Find where the given text appears and provide that cell's center as (x, y) coordinate. 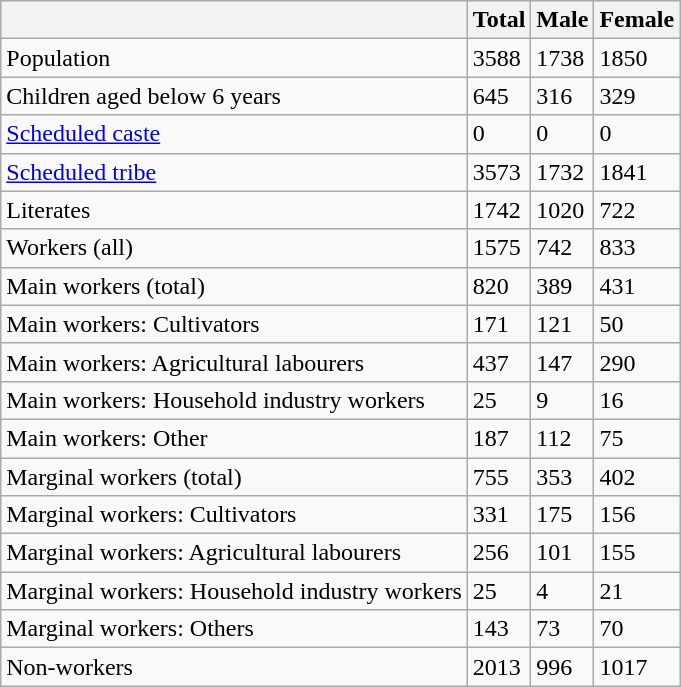
70 (637, 629)
820 (499, 286)
Total (499, 20)
Marginal workers: Others (234, 629)
Literates (234, 210)
121 (562, 324)
143 (499, 629)
331 (499, 515)
1742 (499, 210)
Workers (all) (234, 248)
Main workers: Other (234, 438)
996 (562, 667)
1738 (562, 58)
755 (499, 477)
Population (234, 58)
Female (637, 20)
833 (637, 248)
316 (562, 96)
329 (637, 96)
1020 (562, 210)
75 (637, 438)
722 (637, 210)
3588 (499, 58)
Marginal workers: Agricultural labourers (234, 553)
4 (562, 591)
290 (637, 362)
3573 (499, 172)
2013 (499, 667)
742 (562, 248)
437 (499, 362)
175 (562, 515)
389 (562, 286)
187 (499, 438)
155 (637, 553)
1575 (499, 248)
16 (637, 400)
402 (637, 477)
645 (499, 96)
Main workers: Cultivators (234, 324)
1017 (637, 667)
Male (562, 20)
Marginal workers: Cultivators (234, 515)
Main workers: Agricultural labourers (234, 362)
1841 (637, 172)
Scheduled caste (234, 134)
9 (562, 400)
431 (637, 286)
353 (562, 477)
1850 (637, 58)
Marginal workers (total) (234, 477)
Children aged below 6 years (234, 96)
256 (499, 553)
21 (637, 591)
Marginal workers: Household industry workers (234, 591)
156 (637, 515)
147 (562, 362)
Main workers (total) (234, 286)
Main workers: Household industry workers (234, 400)
Scheduled tribe (234, 172)
171 (499, 324)
50 (637, 324)
73 (562, 629)
101 (562, 553)
Non-workers (234, 667)
1732 (562, 172)
112 (562, 438)
